Pinpoint the cell where the given text exists, returning its [X, Y] midpoint coordinate. 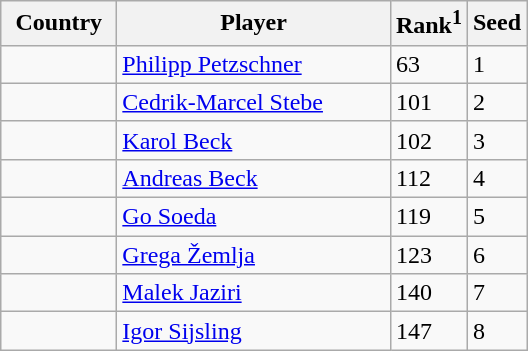
Rank1 [428, 24]
Karol Beck [254, 140]
8 [496, 331]
7 [496, 293]
5 [496, 217]
Cedrik-Marcel Stebe [254, 102]
Igor Sijsling [254, 331]
1 [496, 64]
Philipp Petzschner [254, 64]
6 [496, 255]
123 [428, 255]
63 [428, 64]
112 [428, 178]
147 [428, 331]
Go Soeda [254, 217]
102 [428, 140]
3 [496, 140]
2 [496, 102]
Player [254, 24]
140 [428, 293]
Seed [496, 24]
119 [428, 217]
Country [59, 24]
Andreas Beck [254, 178]
4 [496, 178]
Malek Jaziri [254, 293]
101 [428, 102]
Grega Žemlja [254, 255]
